Capture the cell that displays the provided text and extract its [x, y] central coordinate. 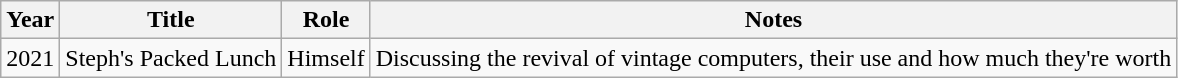
Himself [326, 58]
Title [171, 20]
Notes [774, 20]
Role [326, 20]
2021 [30, 58]
Steph's Packed Lunch [171, 58]
Year [30, 20]
Discussing the revival of vintage computers, their use and how much they're worth [774, 58]
